From the cell containing the given text, extract its center point as (X, Y) coordinate. 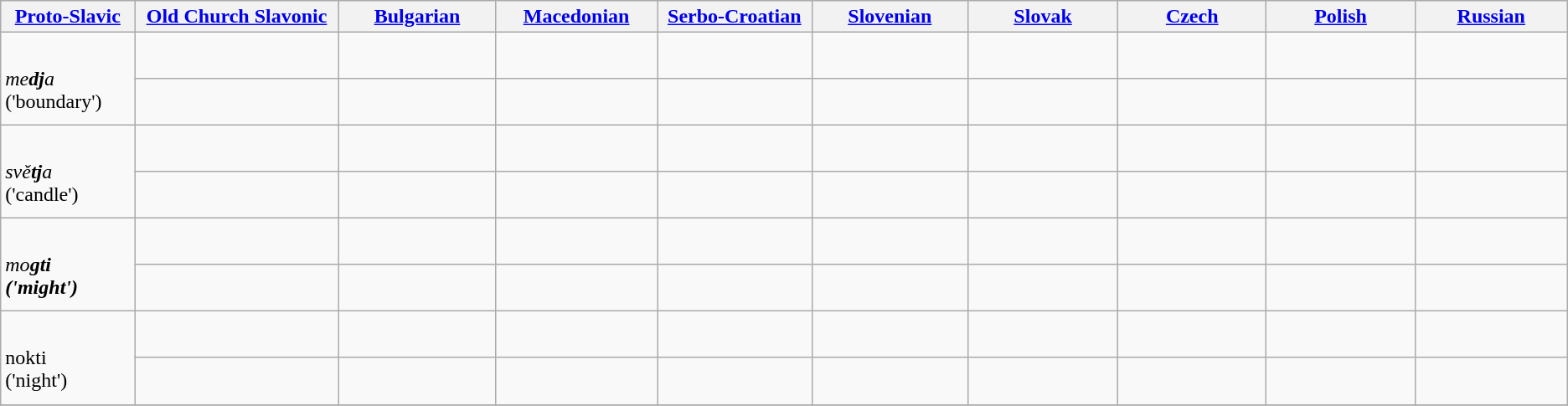
medja ('boundary') (68, 79)
Russian (1491, 17)
Macedonian (576, 17)
Slovak (1044, 17)
Czech (1193, 17)
Proto-Slavic (68, 17)
Old Church Slavonic (237, 17)
Serbo-Croatian (735, 17)
Bulgarian (417, 17)
mogti('might') (68, 265)
Polish (1340, 17)
nokti('night') (68, 358)
světja('candle') (68, 172)
Slovenian (890, 17)
